Capture the cell that displays the provided text and extract its [x, y] central coordinate. 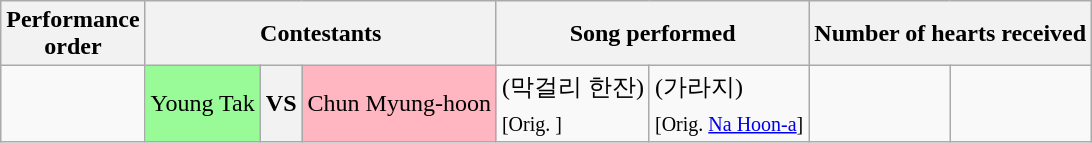
(가라지)[Orig. Na Hoon-a] [728, 104]
Number of hearts received [950, 34]
Song performed [652, 34]
(막걸리 한잔)[Orig. ] [572, 104]
Young Tak [202, 104]
Chun Myung-hoon [399, 104]
VS [281, 104]
Contestants [320, 34]
Performanceorder [73, 34]
